Extract the [x, y] coordinate from the center of the cell holding the provided text.  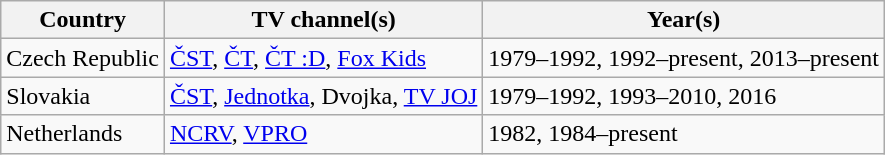
NCRV, VPRO [323, 134]
ČST, ČT, ČT :D, Fox Kids [323, 58]
TV channel(s) [323, 20]
1979–1992, 1992–present, 2013–present [684, 58]
1982, 1984–present [684, 134]
Slovakia [83, 96]
Year(s) [684, 20]
1979–1992, 1993–2010, 2016 [684, 96]
Country [83, 20]
ČST, Jednotka, Dvojka, TV JOJ [323, 96]
Czech Republic [83, 58]
Netherlands [83, 134]
